Determine the (X, Y) coordinate at the center of the cell enclosing the given text.  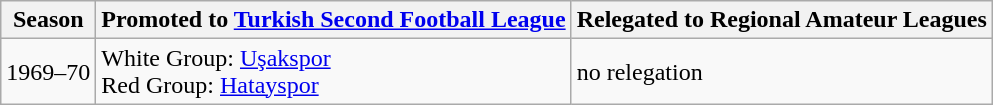
no relegation (782, 72)
Relegated to Regional Amateur Leagues (782, 20)
Season (48, 20)
Promoted to Turkish Second Football League (334, 20)
White Group: UşaksporRed Group: Hatayspor (334, 72)
1969–70 (48, 72)
